Identify which cell holds the provided text, then report its (X, Y) central coordinate. 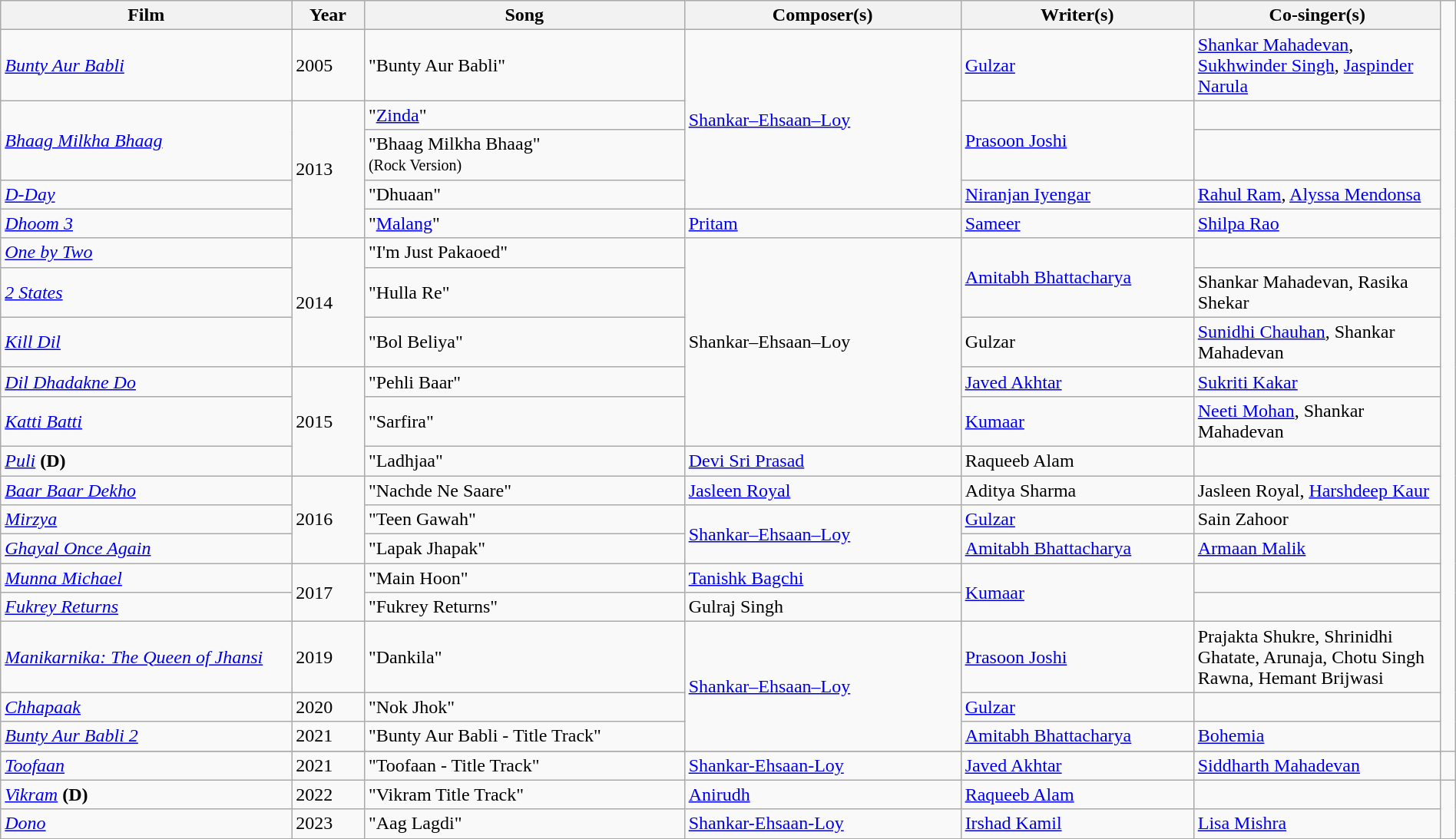
"Vikram Title Track" (524, 794)
Year (329, 15)
Manikarnika: The Queen of Jhansi (146, 657)
Aditya Sharma (1077, 491)
Sukriti Kakar (1317, 382)
Bunty Aur Babli (146, 65)
"Aag Lagdi" (524, 824)
Bunty Aur Babli 2 (146, 736)
"Toofaan - Title Track" (524, 765)
Lisa Mishra (1317, 824)
Shilpa Rao (1317, 223)
Fukrey Returns (146, 607)
D-Day (146, 194)
Puli (D) (146, 461)
"Ladhjaa" (524, 461)
2022 (329, 794)
Niranjan Iyengar (1077, 194)
Gulraj Singh (822, 607)
"Lapak Jhapak" (524, 549)
Shankar Mahadevan, Sukhwinder Singh, Jaspinder Narula (1317, 65)
Dhoom 3 (146, 223)
"Bunty Aur Babli" (524, 65)
"Nok Jhok" (524, 707)
Composer(s) (822, 15)
"Dankila" (524, 657)
Siddharth Mahadevan (1317, 765)
"Teen Gawah" (524, 520)
Anirudh (822, 794)
Shankar Mahadevan, Rasika Shekar (1317, 292)
Vikram (D) (146, 794)
Bhaag Milkha Bhaag (146, 140)
2013 (329, 169)
Sunidhi Chauhan, Shankar Mahadevan (1317, 342)
"Nachde Ne Saare" (524, 491)
Bohemia (1317, 736)
2015 (329, 421)
Ghayal Once Again (146, 549)
Jasleen Royal (822, 491)
2023 (329, 824)
Neeti Mohan, Shankar Mahadevan (1317, 421)
"Pehli Baar" (524, 382)
"Sarfira" (524, 421)
Pritam (822, 223)
2017 (329, 593)
Munna Michael (146, 578)
One by Two (146, 253)
Devi Sri Prasad (822, 461)
Chhapaak (146, 707)
Tanishk Bagchi (822, 578)
"Bunty Aur Babli - Title Track" (524, 736)
Kill Dil (146, 342)
Katti Batti (146, 421)
Co-singer(s) (1317, 15)
"Zinda" (524, 115)
Song (524, 15)
Rahul Ram, Alyssa Mendonsa (1317, 194)
Prajakta Shukre, Shrinidhi Ghatate, Arunaja, Chotu Singh Rawna, Hemant Brijwasi (1317, 657)
"Bol Beliya" (524, 342)
"Dhuaan" (524, 194)
"Bhaag Milkha Bhaag"(Rock Version) (524, 155)
"Main Hoon" (524, 578)
"I'm Just Pakaoed" (524, 253)
Dil Dhadakne Do (146, 382)
2014 (329, 302)
Baar Baar Dekho (146, 491)
2005 (329, 65)
Armaan Malik (1317, 549)
Toofaan (146, 765)
2016 (329, 520)
Jasleen Royal, Harshdeep Kaur (1317, 491)
Sain Zahoor (1317, 520)
Sameer (1077, 223)
Irshad Kamil (1077, 824)
2 States (146, 292)
2019 (329, 657)
Film (146, 15)
Mirzya (146, 520)
"Fukrey Returns" (524, 607)
"Hulla Re" (524, 292)
Dono (146, 824)
2020 (329, 707)
"Malang" (524, 223)
Writer(s) (1077, 15)
